Extract the (x, y) coordinate from the center of the cell holding the provided text.  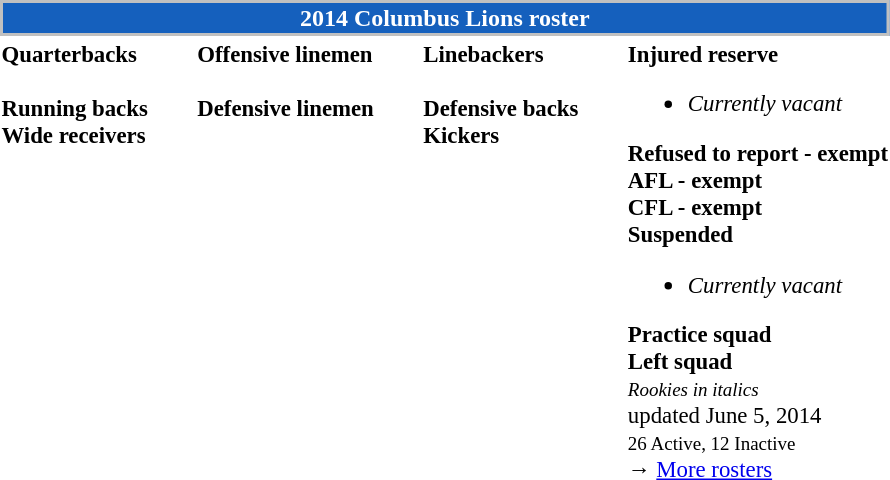
2014 Columbus Lions roster (445, 18)
